Search for the cell housing the specified text and yield its [X, Y] center coordinate. 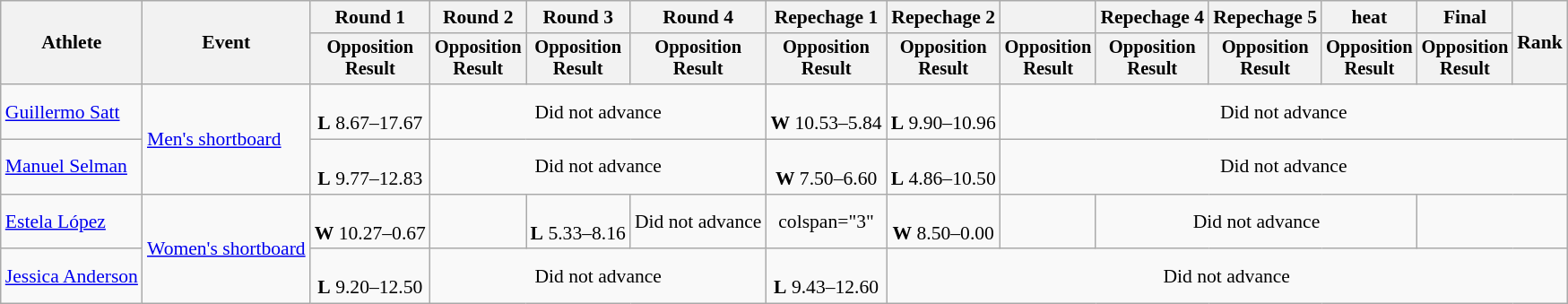
W 10.53–5.84 [826, 111]
L 9.90–10.96 [943, 111]
Men's shortboard [226, 139]
L 9.77–12.83 [370, 167]
W 7.50–6.60 [826, 167]
heat [1370, 17]
W 8.50–0.00 [943, 222]
colspan="3" [826, 222]
Repechage 2 [943, 17]
L 9.20–12.50 [370, 276]
Estela López [72, 222]
Round 3 [578, 17]
Women's shortboard [226, 249]
Event [226, 43]
Round 4 [698, 17]
Rank [1540, 43]
L 9.43–12.60 [826, 276]
Final [1465, 17]
Round 1 [370, 17]
Jessica Anderson [72, 276]
Repechage 4 [1152, 17]
W 10.27–0.67 [370, 222]
Repechage 1 [826, 17]
L 8.67–17.67 [370, 111]
Repechage 5 [1265, 17]
L 5.33–8.16 [578, 222]
Manuel Selman [72, 167]
Athlete [72, 43]
L 4.86–10.50 [943, 167]
Guillermo Satt [72, 111]
Round 2 [479, 17]
